From the cell containing the given text, extract its center point as [X, Y] coordinate. 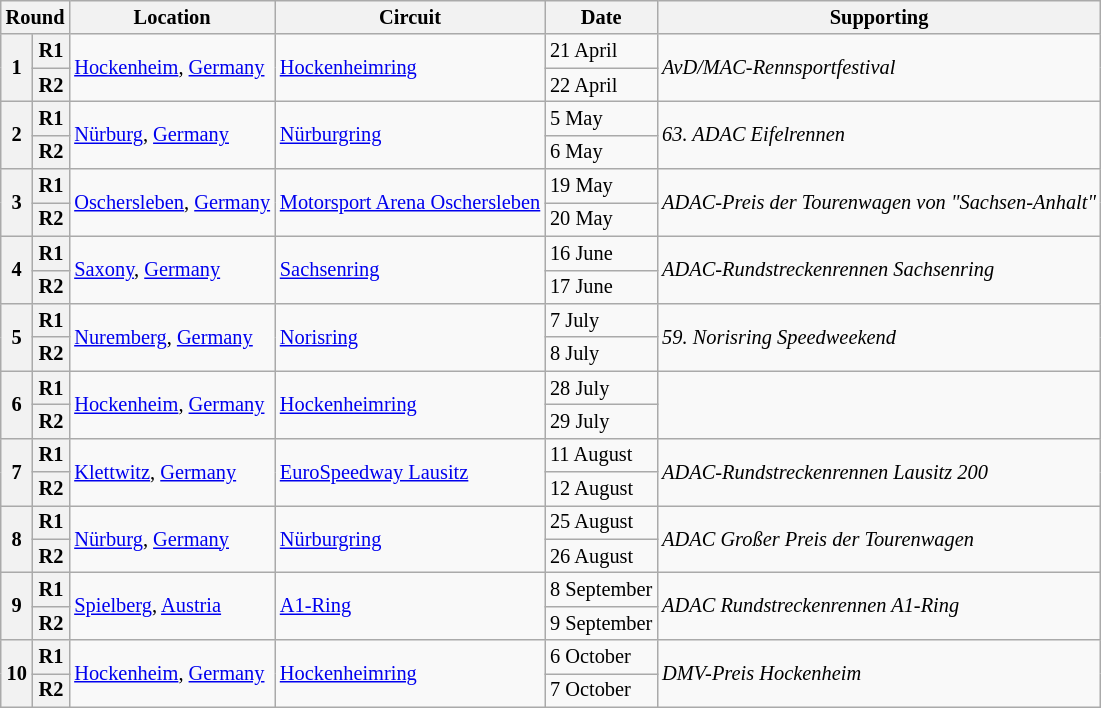
7 July [601, 320]
19 May [601, 186]
DMV-Preis Hockenheim [879, 674]
10 [17, 674]
59. Norisring Speedweekend [879, 336]
Supporting [879, 17]
3 [17, 202]
ADAC Großer Preis der Tourenwagen [879, 538]
5 May [601, 118]
Spielberg, Austria [172, 606]
6 October [601, 657]
11 August [601, 455]
7 [17, 472]
ADAC Rundstreckenrennen A1-Ring [879, 606]
8 September [601, 589]
17 June [601, 287]
6 May [601, 152]
Nuremberg, Germany [172, 336]
Sachsenring [410, 270]
25 August [601, 522]
6 [17, 404]
Date [601, 17]
8 [17, 538]
2 [17, 134]
Saxony, Germany [172, 270]
ADAC-Rundstreckenrennen Sachsenring [879, 270]
26 August [601, 556]
12 August [601, 489]
Norisring [410, 336]
8 July [601, 354]
A1-Ring [410, 606]
Round [36, 17]
5 [17, 336]
29 July [601, 421]
9 [17, 606]
1 [17, 68]
Klettwitz, Germany [172, 472]
Motorsport Arena Oschersleben [410, 202]
Location [172, 17]
ADAC-Preis der Tourenwagen von "Sachsen-Anhalt" [879, 202]
63. ADAC Eifelrennen [879, 134]
Oschersleben, Germany [172, 202]
28 July [601, 388]
9 September [601, 623]
20 May [601, 219]
7 October [601, 690]
4 [17, 270]
Circuit [410, 17]
ADAC-Rundstreckenrennen Lausitz 200 [879, 472]
EuroSpeedway Lausitz [410, 472]
22 April [601, 85]
21 April [601, 51]
16 June [601, 253]
AvD/MAC-Rennsportfestival [879, 68]
